Identify which cell holds the provided text, then report its [X, Y] central coordinate. 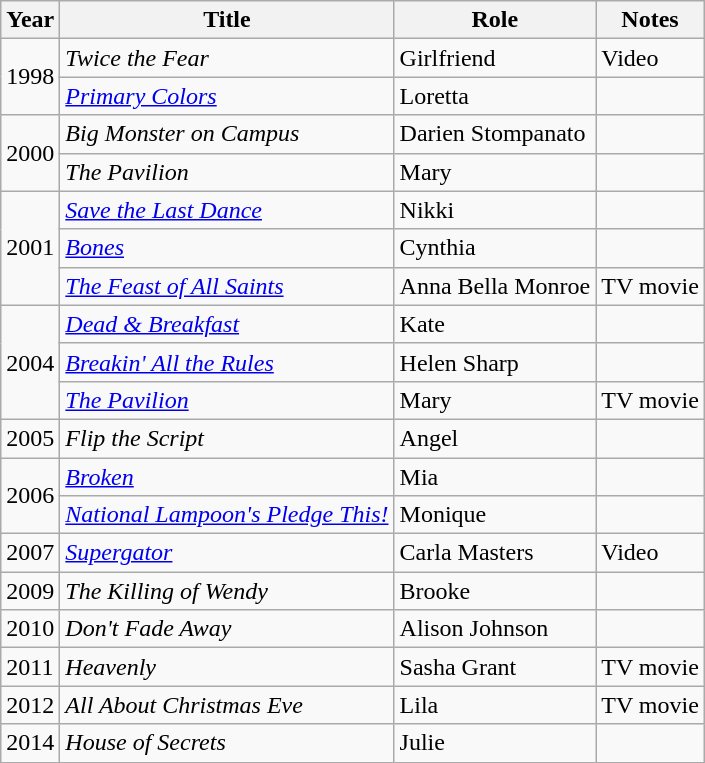
1998 [30, 77]
Save the Last Dance [227, 210]
The Feast of All Saints [227, 286]
Brooke [495, 591]
Flip the Script [227, 438]
Year [30, 20]
All About Christmas Eve [227, 705]
2011 [30, 667]
Breakin' All the Rules [227, 362]
Bones [227, 248]
Darien Stompanato [495, 134]
2004 [30, 362]
2010 [30, 629]
Twice the Fear [227, 58]
Monique [495, 515]
House of Secrets [227, 743]
Heavenly [227, 667]
2005 [30, 438]
Mia [495, 477]
Alison Johnson [495, 629]
Role [495, 20]
Angel [495, 438]
Kate [495, 324]
2007 [30, 553]
2006 [30, 496]
Loretta [495, 96]
2009 [30, 591]
National Lampoon's Pledge This! [227, 515]
Nikki [495, 210]
Big Monster on Campus [227, 134]
2000 [30, 153]
Dead & Breakfast [227, 324]
Don't Fade Away [227, 629]
The Killing of Wendy [227, 591]
Primary Colors [227, 96]
Cynthia [495, 248]
Sasha Grant [495, 667]
Lila [495, 705]
2001 [30, 248]
Carla Masters [495, 553]
2012 [30, 705]
Broken [227, 477]
Helen Sharp [495, 362]
Notes [650, 20]
Girlfriend [495, 58]
Supergator [227, 553]
Anna Bella Monroe [495, 286]
2014 [30, 743]
Julie [495, 743]
Title [227, 20]
